Locate the cell with the specified text and output its (x, y) center coordinate. 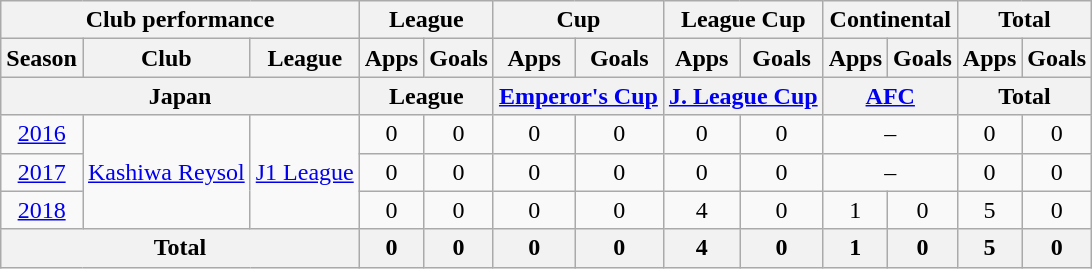
League Cup (743, 20)
Kashiwa Reysol (166, 172)
AFC (890, 96)
Japan (180, 96)
J1 League (304, 172)
J. League Cup (743, 96)
Emperor's Cup (578, 96)
Season (42, 58)
2017 (42, 172)
Continental (890, 20)
Club performance (180, 20)
2018 (42, 210)
Cup (578, 20)
Club (166, 58)
2016 (42, 134)
